Determine the (x, y) coordinate at the center of the cell enclosing the given text.  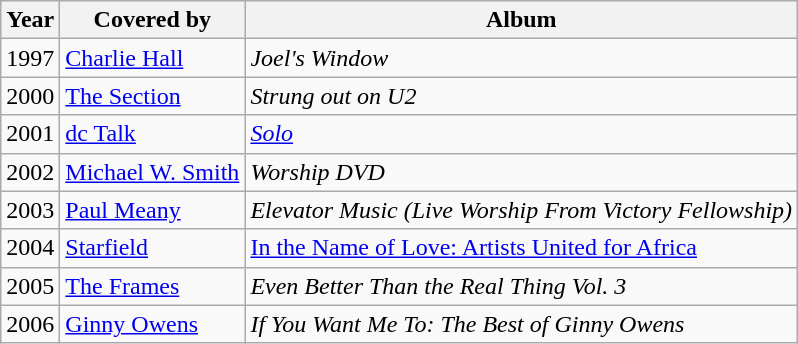
2001 (30, 134)
2002 (30, 172)
dc Talk (152, 134)
Michael W. Smith (152, 172)
Year (30, 20)
Ginny Owens (152, 324)
Paul Meany (152, 210)
1997 (30, 58)
Covered by (152, 20)
Worship DVD (522, 172)
Joel's Window (522, 58)
In the Name of Love: Artists United for Africa (522, 248)
Starfield (152, 248)
Solo (522, 134)
Album (522, 20)
Strung out on U2 (522, 96)
Elevator Music (Live Worship From Victory Fellowship) (522, 210)
2006 (30, 324)
Charlie Hall (152, 58)
If You Want Me To: The Best of Ginny Owens (522, 324)
2003 (30, 210)
The Section (152, 96)
The Frames (152, 286)
Even Better Than the Real Thing Vol. 3 (522, 286)
2000 (30, 96)
2005 (30, 286)
2004 (30, 248)
